For the text-containing cell, return its midpoint in [x, y] coordinate format. 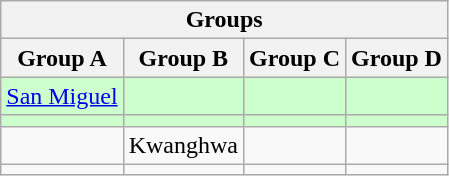
Groups [224, 20]
Kwanghwa [183, 145]
Group C [295, 58]
San Miguel [62, 96]
Group A [62, 58]
Group B [183, 58]
Group D [396, 58]
